Determine the [X, Y] coordinate at the center of the cell enclosing the given text.  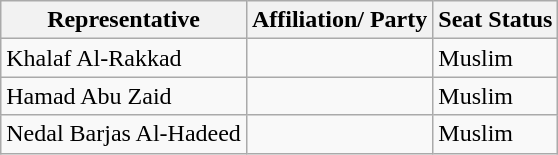
Nedal Barjas Al-Hadeed [124, 134]
Hamad Abu Zaid [124, 96]
Khalaf Al-Rakkad [124, 58]
Representative [124, 20]
Seat Status [496, 20]
Affiliation/ Party [339, 20]
